Search for the cell housing the specified text and yield its [X, Y] center coordinate. 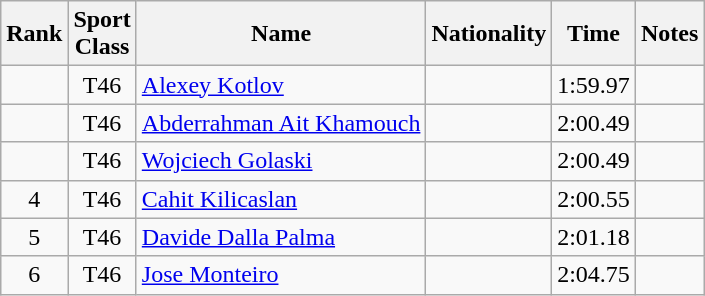
2:04.75 [594, 275]
Davide Dalla Palma [281, 237]
SportClass [102, 34]
Notes [669, 34]
1:59.97 [594, 85]
Name [281, 34]
Cahit Kilicaslan [281, 199]
Abderrahman Ait Khamouch [281, 123]
Nationality [489, 34]
Wojciech Golaski [281, 161]
Time [594, 34]
Jose Monteiro [281, 275]
4 [34, 199]
2:00.55 [594, 199]
Alexey Kotlov [281, 85]
5 [34, 237]
2:01.18 [594, 237]
6 [34, 275]
Rank [34, 34]
